Return [x, y] of the center of cell containing provided text 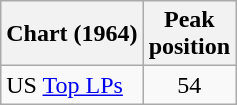
54 [189, 85]
US Top LPs [72, 85]
Peakposition [189, 34]
Chart (1964) [72, 34]
